Provide the [x, y] coordinate of the cell's center where the given text is located.  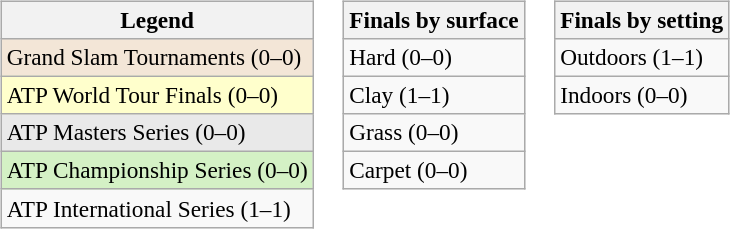
Grass (0–0) [434, 133]
Clay (1–1) [434, 95]
Finals by setting [642, 20]
ATP World Tour Finals (0–0) [157, 95]
Outdoors (1–1) [642, 57]
Indoors (0–0) [642, 95]
ATP Masters Series (0–0) [157, 133]
ATP Championship Series (0–0) [157, 171]
Hard (0–0) [434, 57]
Finals by surface [434, 20]
ATP International Series (1–1) [157, 208]
Legend [157, 20]
Carpet (0–0) [434, 171]
Grand Slam Tournaments (0–0) [157, 57]
